Find where the given text appears and provide that cell's center as [X, Y] coordinate. 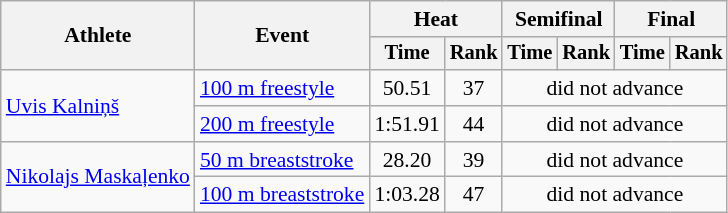
1:51.91 [406, 124]
28.20 [406, 160]
39 [474, 160]
Heat [436, 19]
1:03.28 [406, 195]
100 m freestyle [282, 88]
Athlete [98, 36]
Semifinal [558, 19]
37 [474, 88]
100 m breaststroke [282, 195]
Event [282, 36]
50 m breaststroke [282, 160]
Final [671, 19]
47 [474, 195]
Nikolajs Maskaļenko [98, 178]
Uvis Kalniņš [98, 106]
44 [474, 124]
200 m freestyle [282, 124]
50.51 [406, 88]
